Determine the [x, y] coordinate at the center of the cell enclosing the given text.  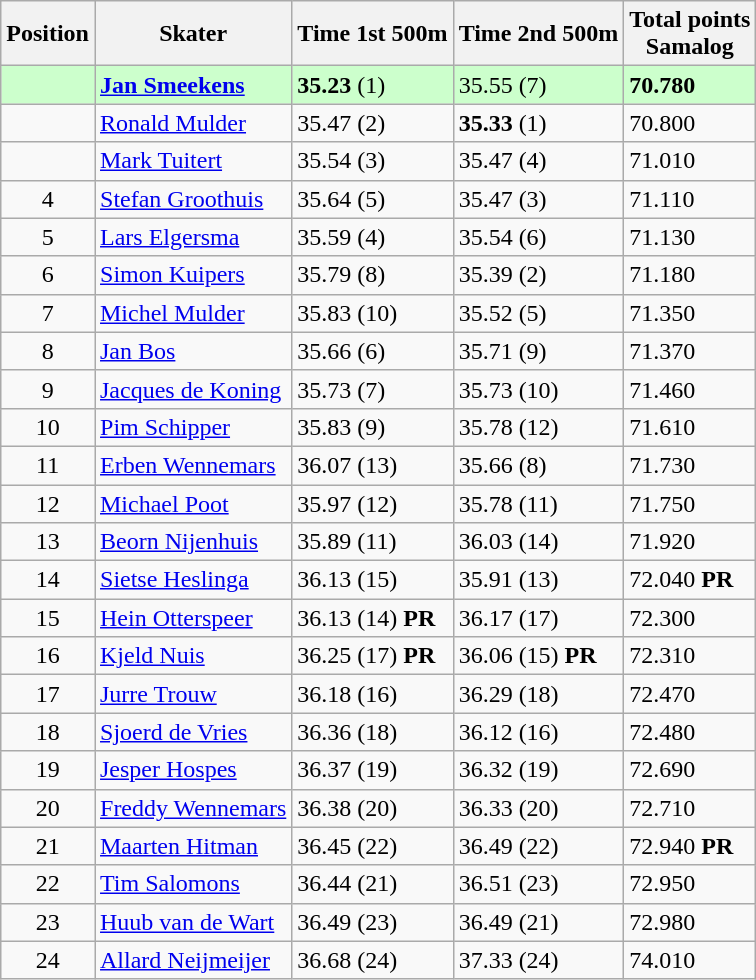
35.78 (12) [538, 427]
Allard Neijmeijer [192, 960]
35.59 (4) [372, 237]
9 [48, 389]
35.33 (1) [538, 123]
Beorn Nijenhuis [192, 542]
72.040 PR [690, 580]
35.66 (8) [538, 465]
36.07 (13) [372, 465]
Jesper Hospes [192, 770]
71.920 [690, 542]
71.730 [690, 465]
74.010 [690, 960]
Jan Bos [192, 351]
15 [48, 618]
Stefan Groothuis [192, 199]
35.54 (6) [538, 237]
Freddy Wennemars [192, 808]
22 [48, 884]
72.950 [690, 884]
11 [48, 465]
Time 1st 500m [372, 34]
35.89 (11) [372, 542]
36.37 (19) [372, 770]
Jurre Trouw [192, 694]
72.940 PR [690, 846]
35.91 (13) [538, 580]
14 [48, 580]
Position [48, 34]
72.690 [690, 770]
35.39 (2) [538, 275]
Jacques de Koning [192, 389]
72.470 [690, 694]
Jan Smeekens [192, 85]
Lars Elgersma [192, 237]
Hein Otterspeer [192, 618]
36.49 (23) [372, 922]
Pim Schipper [192, 427]
70.780 [690, 85]
35.78 (11) [538, 503]
36.33 (20) [538, 808]
72.980 [690, 922]
36.03 (14) [538, 542]
Sietse Heslinga [192, 580]
Mark Tuitert [192, 161]
Tim Salomons [192, 884]
17 [48, 694]
72.480 [690, 732]
Kjeld Nuis [192, 656]
71.010 [690, 161]
Huub van de Wart [192, 922]
19 [48, 770]
35.52 (5) [538, 313]
71.610 [690, 427]
36.49 (21) [538, 922]
23 [48, 922]
71.110 [690, 199]
35.47 (3) [538, 199]
8 [48, 351]
36.51 (23) [538, 884]
Time 2nd 500m [538, 34]
36.45 (22) [372, 846]
6 [48, 275]
35.83 (9) [372, 427]
16 [48, 656]
36.44 (21) [372, 884]
Maarten Hitman [192, 846]
4 [48, 199]
Michael Poot [192, 503]
Michel Mulder [192, 313]
35.54 (3) [372, 161]
21 [48, 846]
18 [48, 732]
36.13 (15) [372, 580]
35.73 (10) [538, 389]
35.23 (1) [372, 85]
35.66 (6) [372, 351]
35.55 (7) [538, 85]
5 [48, 237]
36.06 (15) PR [538, 656]
35.73 (7) [372, 389]
Erben Wennemars [192, 465]
Simon Kuipers [192, 275]
13 [48, 542]
36.13 (14) PR [372, 618]
36.36 (18) [372, 732]
20 [48, 808]
36.68 (24) [372, 960]
Ronald Mulder [192, 123]
71.350 [690, 313]
36.49 (22) [538, 846]
71.460 [690, 389]
24 [48, 960]
72.710 [690, 808]
35.83 (10) [372, 313]
35.97 (12) [372, 503]
35.79 (8) [372, 275]
36.12 (16) [538, 732]
72.310 [690, 656]
36.38 (20) [372, 808]
35.47 (4) [538, 161]
12 [48, 503]
71.750 [690, 503]
37.33 (24) [538, 960]
71.180 [690, 275]
71.370 [690, 351]
10 [48, 427]
Sjoerd de Vries [192, 732]
36.32 (19) [538, 770]
7 [48, 313]
36.18 (16) [372, 694]
Total points Samalog [690, 34]
35.71 (9) [538, 351]
36.25 (17) PR [372, 656]
72.300 [690, 618]
71.130 [690, 237]
35.47 (2) [372, 123]
Skater [192, 34]
70.800 [690, 123]
36.17 (17) [538, 618]
35.64 (5) [372, 199]
36.29 (18) [538, 694]
